Find where the given text appears and provide that cell's center as [x, y] coordinate. 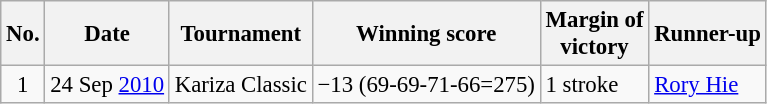
Kariza Classic [240, 85]
Rory Hie [708, 85]
Runner-up [708, 34]
Winning score [426, 34]
Margin ofvictory [594, 34]
Date [107, 34]
Tournament [240, 34]
No. [23, 34]
24 Sep 2010 [107, 85]
1 stroke [594, 85]
−13 (69-69-71-66=275) [426, 85]
1 [23, 85]
